Pinpoint the cell where the given text exists, returning its (X, Y) midpoint coordinate. 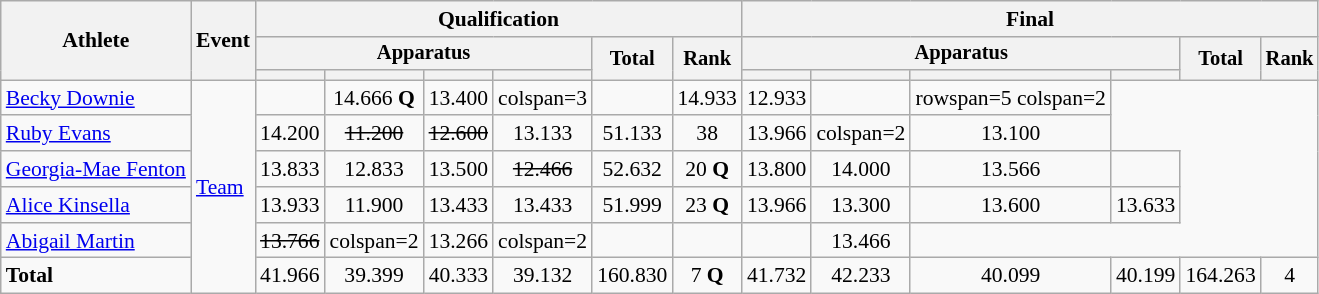
7 Q (706, 276)
23 Q (706, 205)
13.933 (290, 205)
41.966 (290, 276)
11.200 (374, 134)
Ruby Evans (96, 134)
Abigail Martin (96, 241)
13.466 (860, 241)
13.600 (1010, 205)
13.566 (1010, 169)
4 (1290, 276)
rowspan=5 colspan=2 (1010, 98)
Event (223, 40)
41.732 (776, 276)
11.900 (374, 205)
Alice Kinsella (96, 205)
13.833 (290, 169)
Georgia-Mae Fenton (96, 169)
40.099 (1010, 276)
Becky Downie (96, 98)
38 (706, 134)
13.633 (1146, 205)
20 Q (706, 169)
164.263 (1220, 276)
52.632 (632, 169)
14.933 (706, 98)
13.133 (542, 134)
12.933 (776, 98)
13.100 (1010, 134)
14.000 (860, 169)
13.766 (290, 241)
51.133 (632, 134)
12.833 (374, 169)
13.266 (458, 241)
160.830 (632, 276)
14.666 Q (374, 98)
12.600 (458, 134)
Qualification (498, 19)
Final (1030, 19)
40.333 (458, 276)
13.800 (776, 169)
13.400 (458, 98)
40.199 (1146, 276)
Team (223, 187)
12.466 (542, 169)
colspan=3 (542, 98)
13.300 (860, 205)
51.999 (632, 205)
39.399 (374, 276)
Athlete (96, 40)
14.200 (290, 134)
42.233 (860, 276)
39.132 (542, 276)
13.500 (458, 169)
